Search for the cell housing the specified text and yield its (x, y) center coordinate. 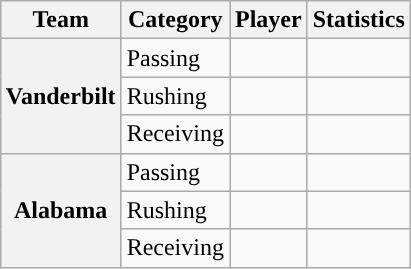
Vanderbilt (60, 96)
Category (175, 20)
Statistics (358, 20)
Alabama (60, 210)
Player (269, 20)
Team (60, 20)
